Scan for the cell matching the given text and deliver its (x, y) coordinate at center. 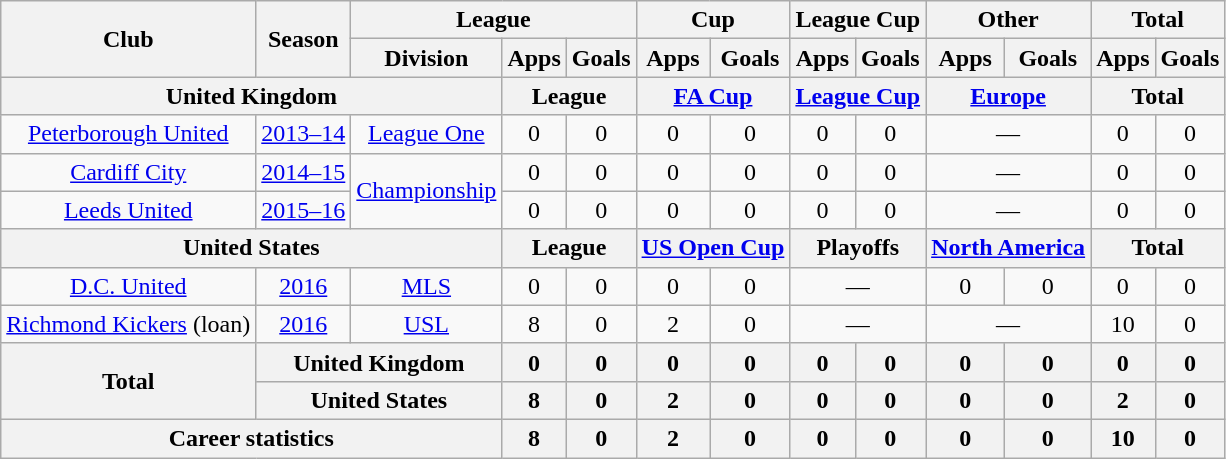
Cardiff City (128, 172)
2015–16 (304, 210)
Championship (426, 191)
US Open Cup (713, 248)
Leeds United (128, 210)
Career statistics (252, 438)
2014–15 (304, 172)
Europe (1008, 96)
North America (1008, 248)
Richmond Kickers (loan) (128, 324)
USL (426, 324)
Club (128, 39)
FA Cup (713, 96)
Playoffs (858, 248)
D.C. United (128, 286)
Season (304, 39)
Cup (713, 20)
Other (1008, 20)
MLS (426, 286)
Peterborough United (128, 134)
2013–14 (304, 134)
Division (426, 58)
League One (426, 134)
